Detect which cell encompasses the target text, then output its [X, Y] center coordinate. 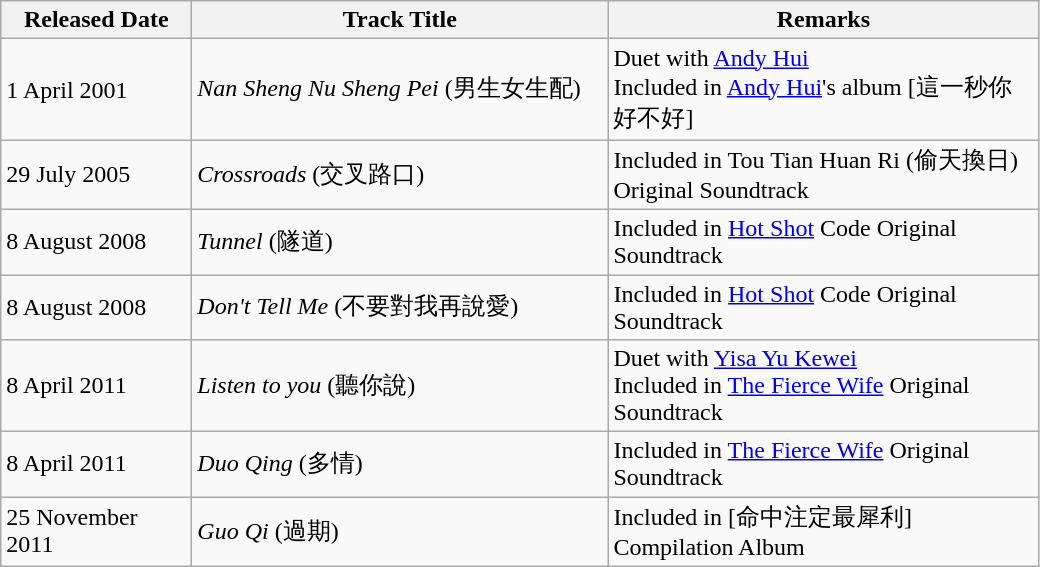
Listen to you (聽你說) [400, 386]
29 July 2005 [96, 175]
Included in [命中注定最犀利] Compilation Album [824, 532]
Included in The Fierce Wife Original Soundtrack [824, 464]
Duet with Andy Hui Included in Andy Hui's album [這一秒你好不好] [824, 90]
Tunnel (隧道) [400, 242]
Nan Sheng Nu Sheng Pei (男生女生配) [400, 90]
Track Title [400, 20]
Crossroads (交叉路口) [400, 175]
1 April 2001 [96, 90]
Released Date [96, 20]
Duo Qing (多情) [400, 464]
Duet with Yisa Yu Kewei Included in The Fierce Wife Original Soundtrack [824, 386]
Guo Qi (過期) [400, 532]
25 November 2011 [96, 532]
Included in Tou Tian Huan Ri (偷天換日) Original Soundtrack [824, 175]
Remarks [824, 20]
Don't Tell Me (不要對我再說愛) [400, 306]
